Scan for the cell matching the given text and deliver its (x, y) coordinate at center. 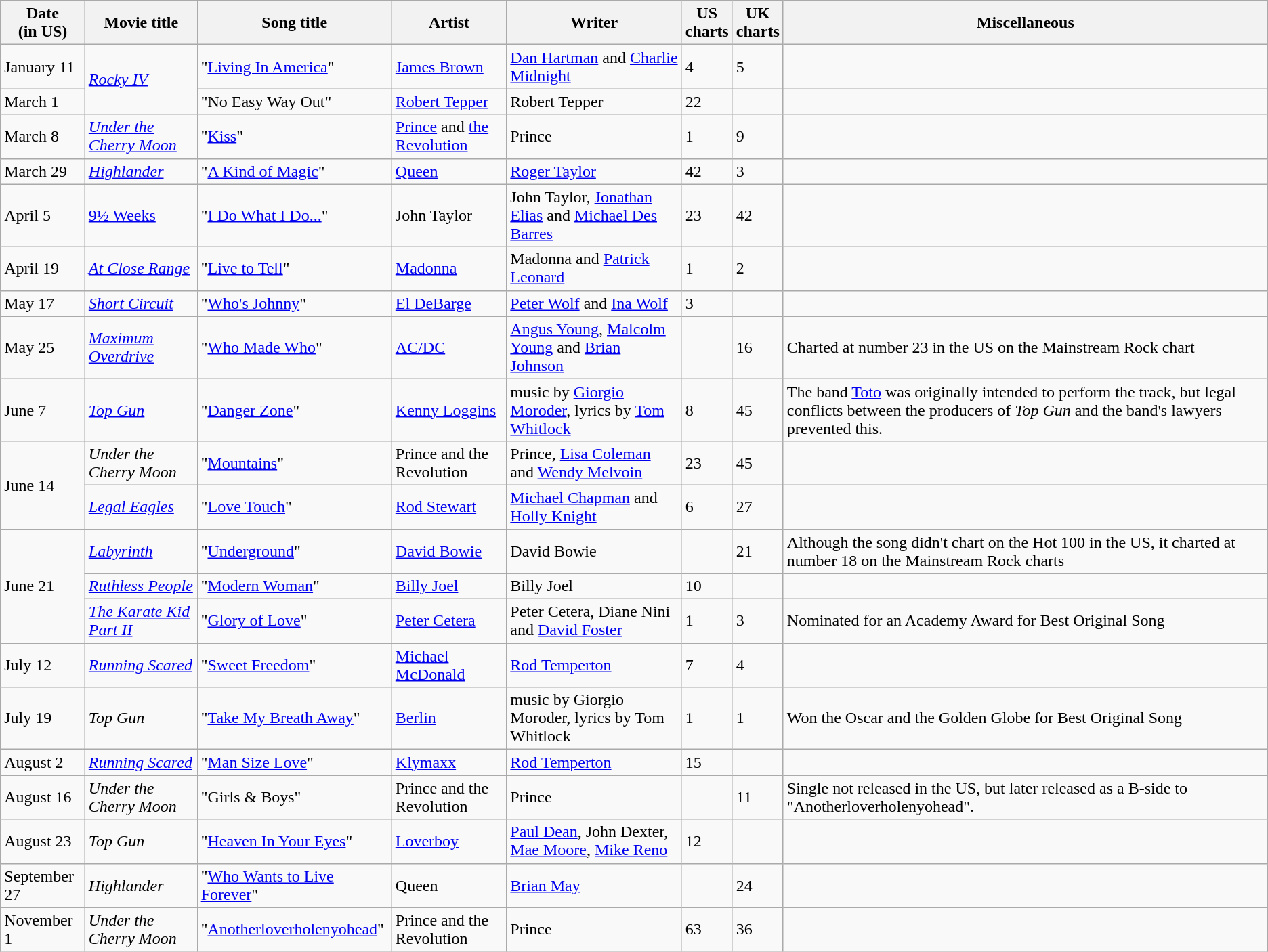
"A Kind of Magic" (294, 171)
El DeBarge (449, 303)
"Living In America" (294, 66)
Brian May (594, 886)
UKcharts (757, 23)
John Taylor, Jonathan Elias and Michael Des Barres (594, 215)
"Live to Tell" (294, 268)
Rod Stewart (449, 506)
"Anotherloverholenyohead" (294, 929)
Angus Young, Malcolm Young and Brian Johnson (594, 347)
Kenny Loggins (449, 410)
Madonna (449, 268)
July 12 (43, 665)
James Brown (449, 66)
July 19 (43, 718)
"Take My Breath Away" (294, 718)
AC/DC (449, 347)
June 21 (43, 586)
Nominated for an Academy Award for Best Original Song (1026, 622)
March 29 (43, 171)
Roger Taylor (594, 171)
21 (757, 551)
22 (707, 102)
Writer (594, 23)
"Glory of Love" (294, 622)
"Underground" (294, 551)
Maximum Overdrive (141, 347)
Peter Cetera (449, 622)
11 (757, 798)
Date(in US) (43, 23)
Artist (449, 23)
Charted at number 23 in the US on the Mainstream Rock chart (1026, 347)
Miscellaneous (1026, 23)
5 (757, 66)
March 1 (43, 102)
"Who Wants to Live Forever" (294, 886)
"Modern Woman" (294, 586)
"Who's Johnny" (294, 303)
"Love Touch" (294, 506)
6 (707, 506)
Won the Oscar and the Golden Globe for Best Original Song (1026, 718)
"Who Made Who" (294, 347)
May 25 (43, 347)
August 2 (43, 762)
Peter Cetera, Diane Nini and David Foster (594, 622)
2 (757, 268)
"Man Size Love" (294, 762)
"No Easy Way Out" (294, 102)
March 8 (43, 137)
September 27 (43, 886)
24 (757, 886)
April 5 (43, 215)
15 (707, 762)
Loverboy (449, 841)
Klymaxx (449, 762)
Michael Chapman and Holly Knight (594, 506)
Labyrinth (141, 551)
Short Circuit (141, 303)
Michael McDonald (449, 665)
"I Do What I Do..." (294, 215)
7 (707, 665)
Madonna and Patrick Leonard (594, 268)
Song title (294, 23)
Prince, Lisa Coleman and Wendy Melvoin (594, 463)
June 7 (43, 410)
At Close Range (141, 268)
Ruthless People (141, 586)
"Girls & Boys" (294, 798)
"Sweet Freedom" (294, 665)
Dan Hartman and Charlie Midnight (594, 66)
36 (757, 929)
January 11 (43, 66)
"Kiss" (294, 137)
9½ Weeks (141, 215)
Single not released in the US, but later released as a B-side to "Anotherloverholenyohead". (1026, 798)
US charts (707, 23)
27 (757, 506)
November 1 (43, 929)
August 23 (43, 841)
Paul Dean, John Dexter, Mae Moore, Mike Reno (594, 841)
8 (707, 410)
Rocky IV (141, 80)
April 19 (43, 268)
12 (707, 841)
"Danger Zone" (294, 410)
9 (757, 137)
63 (707, 929)
10 (707, 586)
Berlin (449, 718)
Peter Wolf and Ina Wolf (594, 303)
Movie title (141, 23)
Although the song didn't chart on the Hot 100 in the US, it charted at number 18 on the Mainstream Rock charts (1026, 551)
August 16 (43, 798)
John Taylor (449, 215)
Legal Eagles (141, 506)
May 17 (43, 303)
"Mountains" (294, 463)
"Heaven In Your Eyes" (294, 841)
The Karate Kid Part II (141, 622)
16 (757, 347)
June 14 (43, 485)
